Capture the cell that displays the provided text and extract its (X, Y) central coordinate. 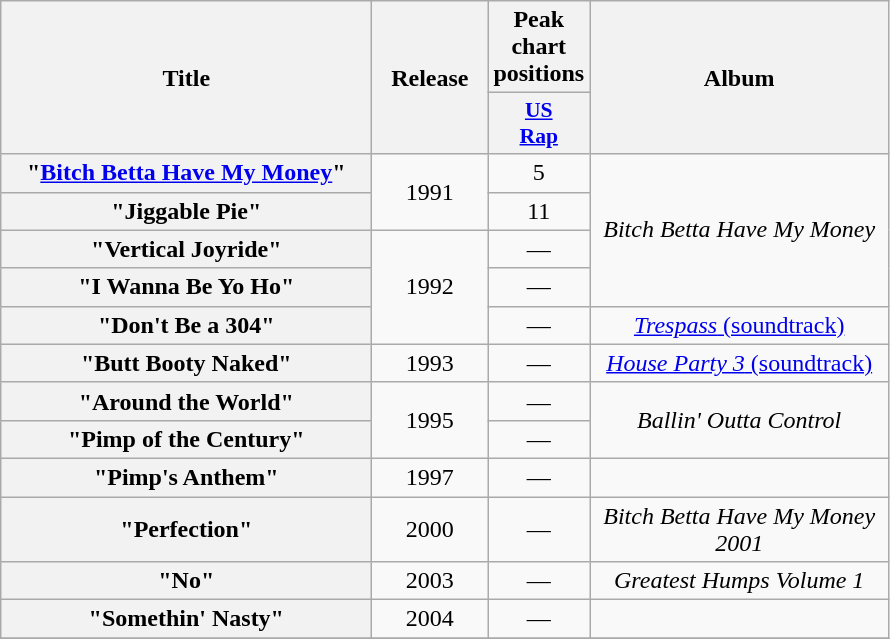
"No" (186, 581)
11 (539, 211)
"Butt Booty Naked" (186, 363)
"Vertical Joyride" (186, 249)
"Perfection" (186, 528)
Album (740, 78)
"Pimp's Anthem" (186, 477)
Title (186, 78)
2004 (430, 619)
Bitch Betta Have My Money 2001 (740, 528)
"Around the World" (186, 401)
Peak chart positions (539, 47)
Ballin' Outta Control (740, 420)
"Pimp of the Century" (186, 439)
"Don't Be a 304" (186, 325)
Trespass (soundtrack) (740, 325)
"Somethin' Nasty" (186, 619)
1993 (430, 363)
Greatest Humps Volume 1 (740, 581)
1995 (430, 420)
5 (539, 173)
1992 (430, 287)
2003 (430, 581)
"Jiggable Pie" (186, 211)
2000 (430, 528)
Bitch Betta Have My Money (740, 230)
"Bitch Betta Have My Money" (186, 173)
Release (430, 78)
1991 (430, 192)
1997 (430, 477)
House Party 3 (soundtrack) (740, 363)
USRap (539, 124)
"I Wanna Be Yo Ho" (186, 287)
